Determine the (X, Y) coordinate at the center of the cell enclosing the given text.  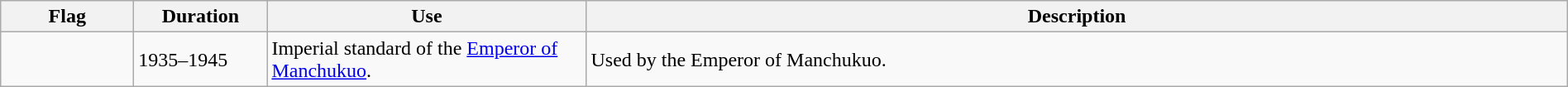
1935–1945 (200, 60)
Used by the Emperor of Manchukuo. (1077, 60)
Description (1077, 17)
Use (427, 17)
Flag (68, 17)
Duration (200, 17)
Imperial standard of the Emperor of Manchukuo. (427, 60)
